Determine the (X, Y) coordinate at the center of the cell enclosing the given text.  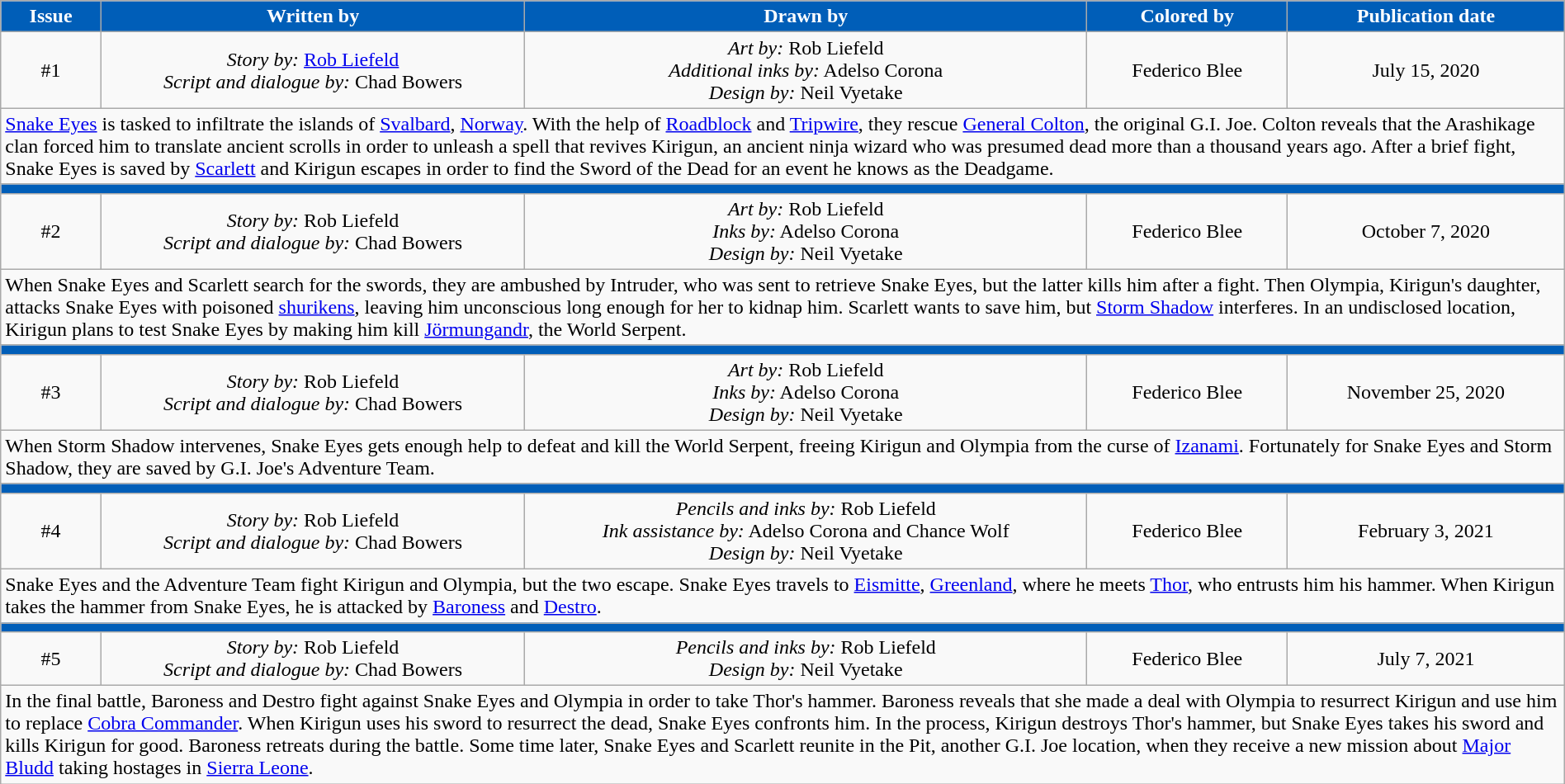
#5 (51, 659)
Colored by (1187, 17)
#2 (51, 231)
#1 (51, 70)
July 7, 2021 (1426, 659)
Issue (51, 17)
February 3, 2021 (1426, 531)
Pencils and inks by: Rob LiefeldInk assistance by: Adelso Corona and Chance WolfDesign by: Neil Vyetake (806, 531)
Pencils and inks by: Rob LiefeldDesign by: Neil Vyetake (806, 659)
#3 (51, 392)
Drawn by (806, 17)
#4 (51, 531)
November 25, 2020 (1426, 392)
Art by: Rob LiefeldAdditional inks by: Adelso CoronaDesign by: Neil Vyetake (806, 70)
Publication date (1426, 17)
Written by (314, 17)
July 15, 2020 (1426, 70)
October 7, 2020 (1426, 231)
